Locate the cell with the specified text and output its [X, Y] center coordinate. 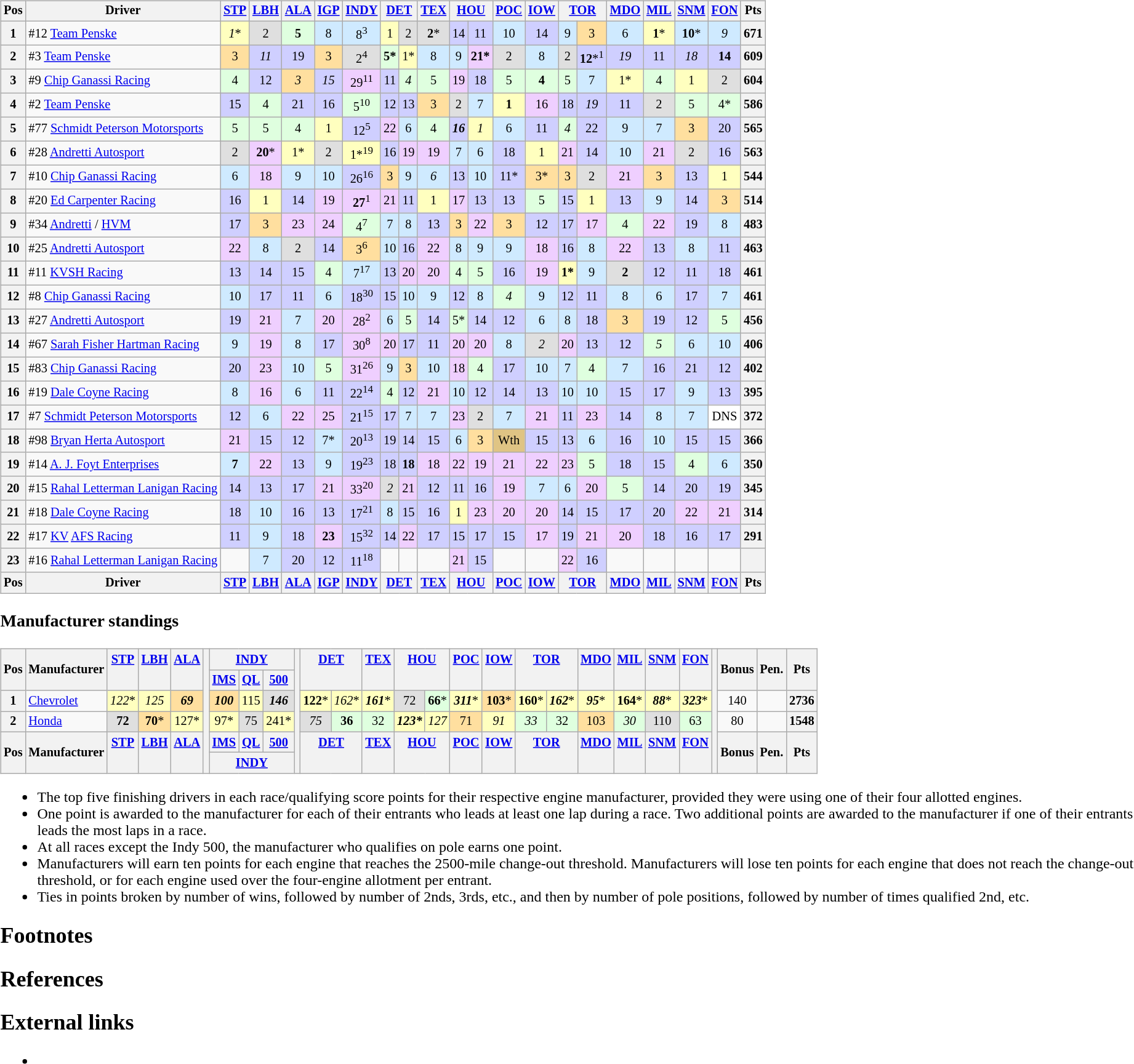
1721 [361, 512]
#28 Andretti Autosport [123, 153]
510 [361, 105]
372 [753, 417]
100 [224, 701]
110 [662, 722]
2616 [361, 177]
3* [542, 177]
2736 [802, 701]
#17 KV AFS Racing [123, 537]
#9 Chip Ganassi Racing [123, 81]
609 [753, 57]
#20 Ed Carpenter Racing [123, 201]
#34 Andretti / HVM [123, 225]
70* [155, 722]
2115 [361, 417]
2214 [361, 393]
#10 Chip Ganassi Racing [123, 177]
314 [753, 512]
Chevrolet [66, 701]
83 [361, 33]
164* [630, 701]
161* [378, 701]
21* [480, 57]
71 [467, 722]
1*19 [361, 153]
#98 Bryan Herta Autosport [123, 441]
#25 Andretti Autosport [123, 249]
671 [753, 33]
563 [753, 153]
#67 Sarah Fisher Hartman Racing [123, 345]
97* [224, 722]
402 [753, 369]
345 [753, 489]
12*1 [592, 57]
Honda [66, 722]
2013 [361, 441]
1548 [802, 722]
350 [753, 464]
1118 [361, 560]
#8 Chip Ganassi Racing [123, 297]
#12 Team Penske [123, 33]
4* [725, 105]
88* [662, 701]
271 [361, 201]
#11 KVSH Racing [123, 273]
282 [361, 321]
Wth [509, 441]
3126 [361, 369]
2* [433, 33]
#83 Chip Ganassi Racing [123, 369]
514 [753, 201]
103 [596, 722]
146 [278, 701]
717 [361, 273]
311* [467, 701]
565 [753, 129]
7* [329, 441]
1830 [361, 297]
#7 Schmidt Peterson Motorsports [123, 417]
127* [187, 722]
3320 [361, 489]
#16 Rahal Letterman Lanigan Racing [123, 560]
69 [187, 701]
#19 Dale Coyne Racing [123, 393]
33 [531, 722]
123* [409, 722]
66* [437, 701]
#77 Schmidt Peterson Motorsports [123, 129]
10* [692, 33]
103* [499, 701]
395 [753, 393]
95* [596, 701]
20* [266, 153]
366 [753, 441]
463 [753, 249]
1532 [361, 537]
#2 Team Penske [123, 105]
91 [499, 722]
604 [753, 81]
406 [753, 345]
483 [753, 225]
544 [753, 177]
115 [251, 701]
140 [737, 701]
DNS [725, 417]
#14 A. J. Foyt Enterprises [123, 464]
323* [696, 701]
456 [753, 321]
291 [753, 537]
2911 [361, 81]
241* [278, 722]
11* [509, 177]
160* [531, 701]
63 [696, 722]
#18 Dale Coyne Racing [123, 512]
#3 Team Penske [123, 57]
#15 Rahal Letterman Lanigan Racing [123, 489]
1923 [361, 464]
#27 Andretti Autosport [123, 321]
586 [753, 105]
47 [361, 225]
80 [737, 722]
30 [630, 722]
127 [437, 722]
308 [361, 345]
25 [329, 417]
